Determine the [X, Y] coordinate at the center of the cell enclosing the given text.  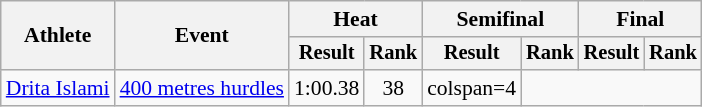
Heat [356, 19]
Drita Islami [58, 88]
Event [202, 36]
Semifinal [500, 19]
1:00.38 [326, 88]
400 metres hurdles [202, 88]
colspan=4 [472, 88]
Athlete [58, 36]
38 [393, 88]
Final [640, 19]
